Return the [X, Y] coordinate for the center point of the cell that contains the specified text.  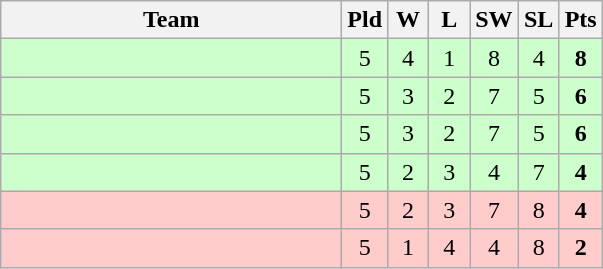
L [450, 20]
SW [494, 20]
Pts [580, 20]
Team [172, 20]
W [408, 20]
Pld [365, 20]
SL [538, 20]
